Pinpoint the cell where the given text exists, returning its [x, y] midpoint coordinate. 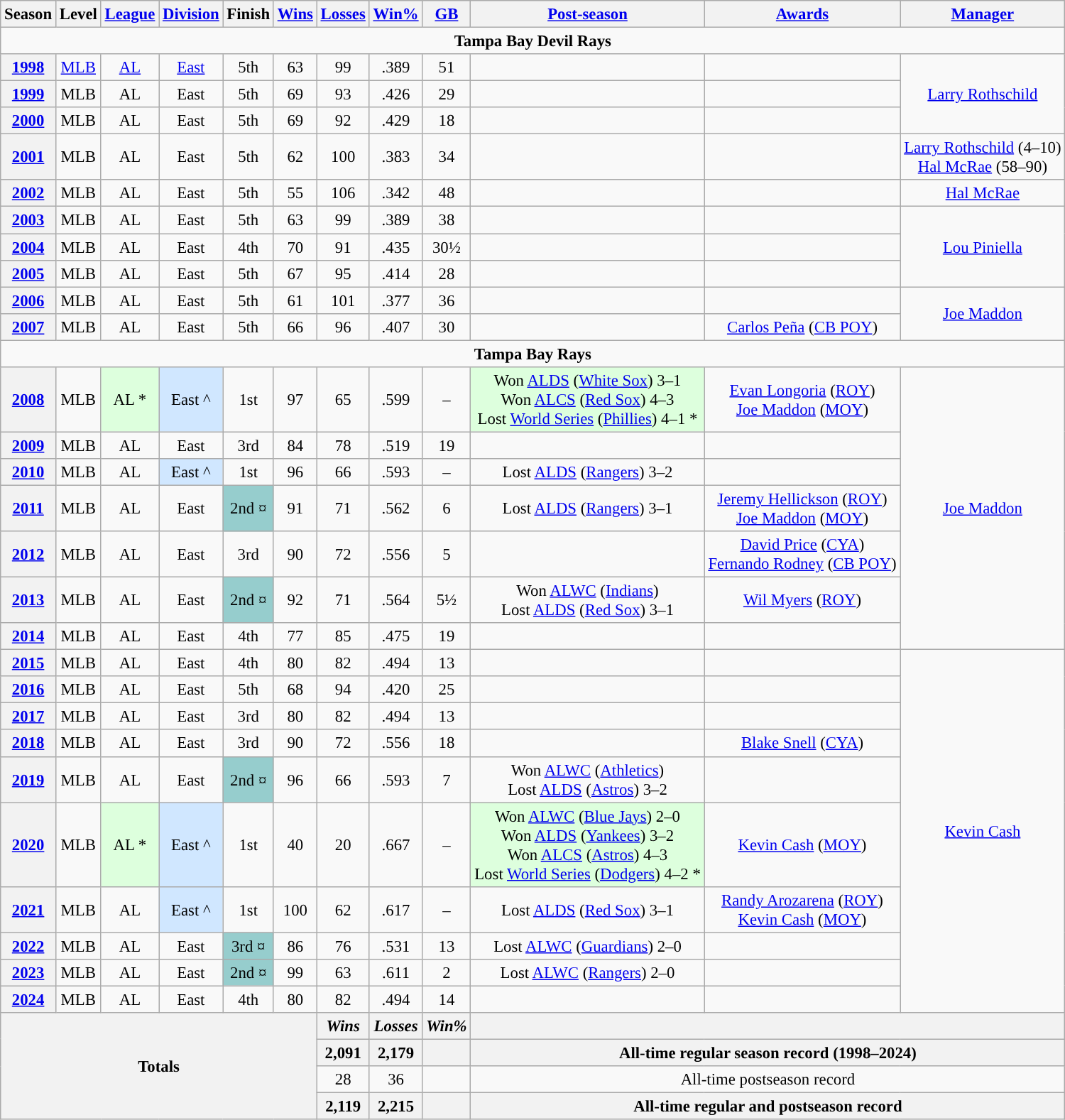
1998 [28, 67]
2017 [28, 717]
Lost ALWC (Rangers) 2–0 [588, 973]
Division [191, 14]
.426 [396, 94]
2002 [28, 194]
All-time regular and postseason record [768, 1107]
30½ [447, 247]
2018 [28, 744]
.564 [396, 601]
2000 [28, 121]
Finish [248, 14]
76 [343, 946]
GB [447, 14]
.562 [396, 509]
106 [343, 194]
2003 [28, 220]
Carlos Peña (CB POY) [802, 327]
Lost ALDS (Rangers) 3–1 [588, 509]
2001 [28, 158]
61 [295, 300]
2013 [28, 601]
Level [78, 14]
.407 [396, 327]
Blake Snell (CYA) [802, 744]
78 [343, 445]
Won ALWC (Blue Jays) 2–0Won ALDS (Yankees) 3–2 Won ALCS (Astros) 4–3 Lost World Series (Dodgers) 4–2 * [588, 845]
.617 [396, 909]
68 [295, 690]
All-time postseason record [768, 1080]
.420 [396, 690]
2015 [28, 663]
Post-season [588, 14]
Larry Rothschild [983, 94]
2016 [28, 690]
2,179 [396, 1053]
Tampa Bay Devil Rays [532, 41]
2023 [28, 973]
93 [343, 94]
55 [295, 194]
Lost ALDS (Red Sox) 3–1 [588, 909]
77 [295, 636]
2009 [28, 445]
Lost ALWC (Guardians) 2–0 [588, 946]
30 [447, 327]
Kevin Cash [983, 831]
.383 [396, 158]
Evan Longoria (ROY)Joe Maddon (MOY) [802, 400]
5 [447, 554]
2,119 [343, 1107]
2,215 [396, 1107]
Lou Piniella [983, 247]
.519 [396, 445]
.429 [396, 121]
League [129, 14]
.531 [396, 946]
86 [295, 946]
.599 [396, 400]
7 [447, 780]
48 [447, 194]
25 [447, 690]
70 [295, 247]
2007 [28, 327]
67 [295, 273]
2011 [28, 509]
2014 [28, 636]
.377 [396, 300]
38 [447, 220]
94 [343, 690]
Kevin Cash (MOY) [802, 845]
Jeremy Hellickson (ROY)Joe Maddon (MOY) [802, 509]
2,091 [343, 1053]
Won ALWC (Athletics)Lost ALDS (Astros) 3–2 [588, 780]
Hal McRae [983, 194]
2 [447, 973]
.667 [396, 845]
Won ALWC (Indians)Lost ALDS (Red Sox) 3–1 [588, 601]
All-time regular season record (1998–2024) [768, 1053]
Larry Rothschild (4–10)Hal McRae (58–90) [983, 158]
84 [295, 445]
2010 [28, 472]
2008 [28, 400]
.435 [396, 247]
2020 [28, 845]
2024 [28, 999]
34 [447, 158]
David Price (CYA)Fernando Rodney (CB POY) [802, 554]
.414 [396, 273]
40 [295, 845]
Randy Arozarena (ROY)Kevin Cash (MOY) [802, 909]
5½ [447, 601]
85 [343, 636]
95 [343, 273]
2021 [28, 909]
97 [295, 400]
65 [343, 400]
2006 [28, 300]
101 [343, 300]
3rd ¤ [248, 946]
Tampa Bay Rays [532, 354]
2022 [28, 946]
2012 [28, 554]
2019 [28, 780]
6 [447, 509]
Season [28, 14]
Won ALDS (White Sox) 3–1 Won ALCS (Red Sox) 4–3Lost World Series (Phillies) 4–1 * [588, 400]
.611 [396, 973]
20 [343, 845]
2005 [28, 273]
2004 [28, 247]
Totals [159, 1066]
Awards [802, 14]
Lost ALDS (Rangers) 3–2 [588, 472]
14 [447, 999]
Manager [983, 14]
51 [447, 67]
.475 [396, 636]
29 [447, 94]
Wil Myers (ROY) [802, 601]
.342 [396, 194]
1999 [28, 94]
